Determine the [x, y] coordinate at the center of the cell enclosing the given text.  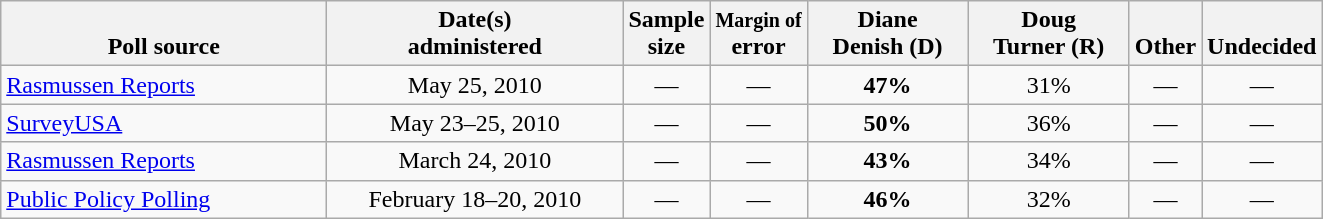
50% [888, 123]
SurveyUSA [164, 123]
Undecided [1262, 34]
43% [888, 161]
31% [1048, 85]
Date(s)administered [475, 34]
Poll source [164, 34]
36% [1048, 123]
Samplesize [666, 34]
32% [1048, 199]
May 23–25, 2010 [475, 123]
47% [888, 85]
February 18–20, 2010 [475, 199]
May 25, 2010 [475, 85]
Other [1165, 34]
DougTurner (R) [1048, 34]
34% [1048, 161]
Margin oferror [758, 34]
DianeDenish (D) [888, 34]
46% [888, 199]
March 24, 2010 [475, 161]
Public Policy Polling [164, 199]
